Search for the cell housing the specified text and yield its (X, Y) center coordinate. 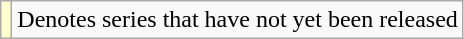
Denotes series that have not yet been released (238, 20)
